Output the (x, y) coordinate of the center of the cell containing the given text.  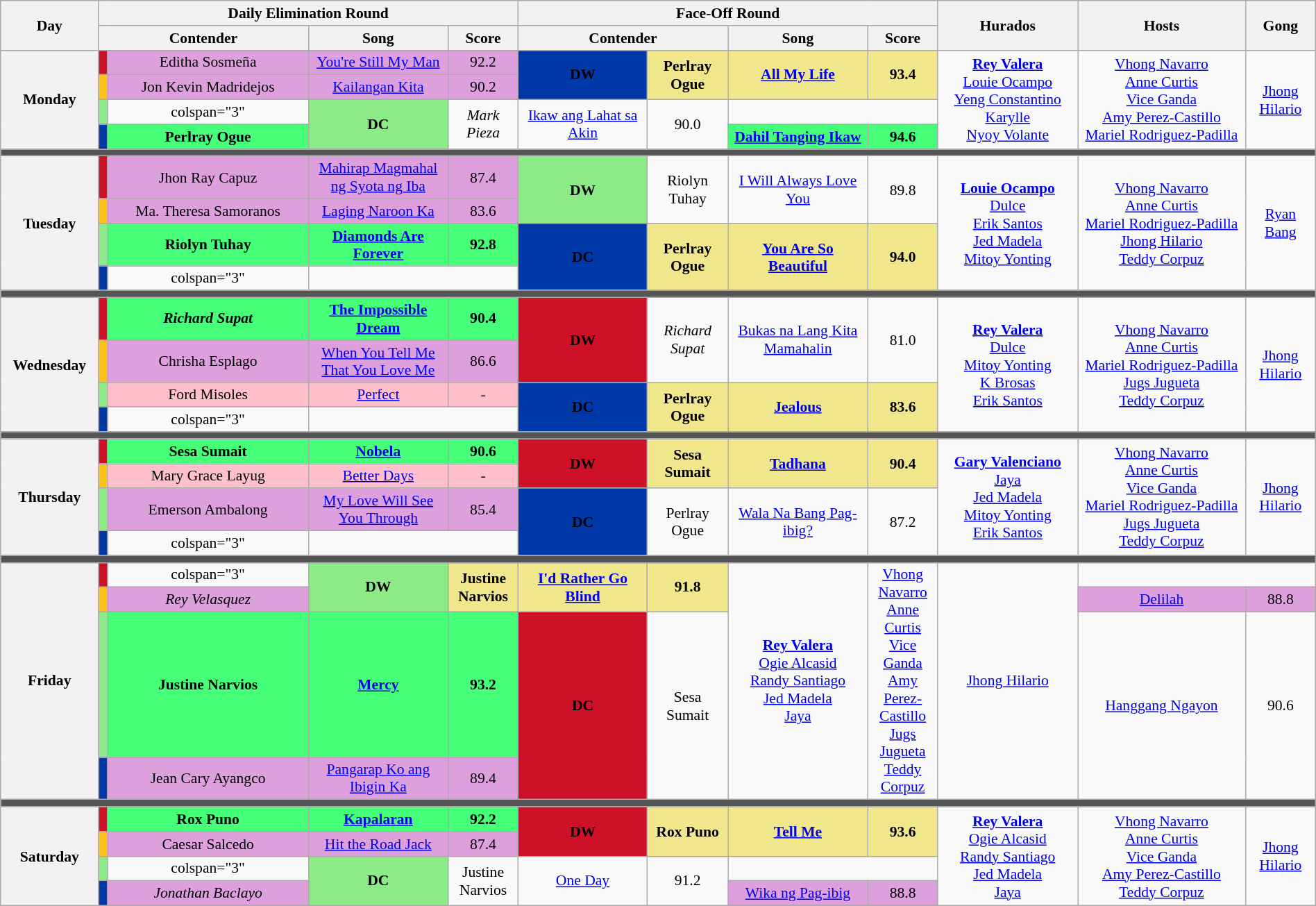
Vhong NavarroAnne CurtisVice GandaAmy Perez-CastilloJugs JuguetaTeddy Corpuz (902, 681)
Gong (1280, 25)
Ryan Bang (1280, 224)
Tell Me (798, 832)
86.6 (483, 361)
Diamonds Are Forever (378, 244)
93.4 (902, 75)
One Day (582, 880)
91.2 (688, 880)
Emerson Ambalong (208, 510)
94.6 (902, 137)
Jealous (798, 407)
Rey ValeraDulceMitoy YontingK BrosasErik Santos (1008, 365)
Hanggang Ngayon (1161, 706)
Tuesday (50, 224)
Face-Off Round (727, 13)
Bukas na Lang Kita Mamahalin (798, 340)
I Will Always Love You (798, 190)
Vhong NavarroAnne CurtisVice GandaAmy Perez-CastilloTeddy Corpuz (1161, 856)
All My Life (798, 75)
Kapalaran (378, 819)
My Love Will See You Through (378, 510)
93.2 (483, 685)
Wednesday (50, 365)
The Impossible Dream (378, 319)
87.2 (902, 522)
Wika ng Pag-ibig (798, 894)
Perfect (378, 395)
When You Tell Me That You Love Me (378, 361)
92.8 (483, 244)
Editha Sosmeña (208, 62)
Vhong NavarroAnne CurtisVice GandaMariel Rodriguez-PadillaJugs JuguetaTeddy Corpuz (1161, 497)
Ikaw ang Lahat sa Akin (582, 125)
Mahirap Magmahal ng Syota ng Iba (378, 178)
89.4 (483, 779)
Gary ValencianoJayaJed MadelaMitoy YontingErik Santos (1008, 497)
Thursday (50, 497)
Rey Velasquez (208, 600)
Kailangan Kita (378, 87)
Tadhana (798, 464)
81.0 (902, 340)
Mercy (378, 685)
I'd Rather Go Blind (582, 587)
90.0 (688, 125)
Mary Grace Layug (208, 476)
Monday (50, 99)
Daily Elimination Round (308, 13)
Pangarap Ko ang Ibigin Ka (378, 779)
You're Still My Man (378, 62)
Hurados (1008, 25)
Nobela (378, 451)
Ford Misoles (208, 395)
89.8 (902, 190)
Laging Naroon Ka (378, 211)
94.0 (902, 257)
Jonathan Baclayo (208, 894)
Rey ValeraLouie OcampoYeng ConstantinoKarylleNyoy Volante (1008, 99)
Jean Cary Ayangco (208, 779)
Vhong NavarroAnne CurtisMariel Rodriguez-PadillaJhong HilarioTeddy Corpuz (1161, 224)
Louie OcampoDulceErik SantosJed MadelaMitoy Yonting (1008, 224)
Vhong NavarroAnne CurtisMariel Rodriguez-PadillaJugs JuguetaTeddy Corpuz (1161, 365)
Hit the Road Jack (378, 844)
Wala Na Bang Pag-ibig? (798, 522)
You Are So Beautiful (798, 257)
Better Days (378, 476)
Dahil Tanging Ikaw (798, 137)
93.6 (902, 832)
Mark Pieza (483, 125)
Saturday (50, 856)
Ma. Theresa Samoranos (208, 211)
Vhong NavarroAnne CurtisVice GandaAmy Perez-CastilloMariel Rodriguez-Padilla (1161, 99)
Jhon Ray Capuz (208, 178)
91.8 (688, 587)
Friday (50, 681)
90.2 (483, 87)
Caesar Salcedo (208, 844)
Jon Kevin Madridejos (208, 87)
Hosts (1161, 25)
85.4 (483, 510)
Chrisha Esplago (208, 361)
Delilah (1161, 600)
Day (50, 25)
